Provide the (x, y) coordinate of the cell's center where the given text is located.  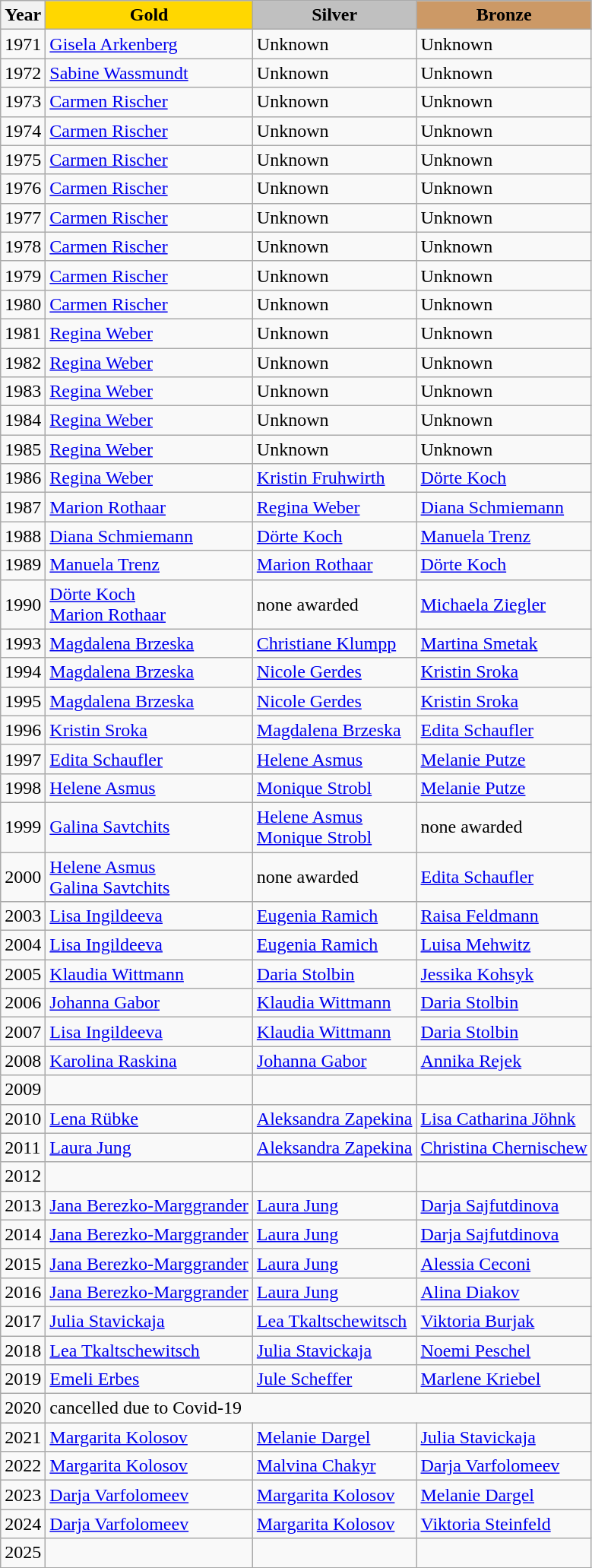
Dörte KochMarion Rothaar (149, 604)
2017 (23, 1321)
2008 (23, 1061)
1984 (23, 421)
1985 (23, 449)
Galina Savtchits (149, 827)
Helene AsmusMonique Strobl (334, 827)
2014 (23, 1234)
2005 (23, 974)
2016 (23, 1292)
1977 (23, 217)
Martina Smetak (504, 643)
2025 (23, 1553)
1987 (23, 507)
1999 (23, 827)
Luisa Mehwitz (504, 945)
Lisa Catharina Jöhnk (504, 1119)
2018 (23, 1350)
2020 (23, 1408)
2024 (23, 1524)
Malvina Chakyr (334, 1466)
2022 (23, 1466)
1998 (23, 788)
1973 (23, 102)
1978 (23, 246)
1976 (23, 189)
1996 (23, 730)
Annika Rejek (504, 1061)
1972 (23, 73)
1986 (23, 478)
1979 (23, 275)
Michaela Ziegler (504, 604)
1993 (23, 643)
1997 (23, 759)
2015 (23, 1263)
Kristin Fruhwirth (334, 478)
Monique Strobl (334, 788)
1981 (23, 333)
Emeli Erbes (149, 1379)
2000 (23, 876)
2007 (23, 1032)
Bronze (504, 15)
2004 (23, 945)
2009 (23, 1090)
2021 (23, 1437)
1975 (23, 160)
Christina Chernischew (504, 1147)
Sabine Wassmundt (149, 73)
Gold (149, 15)
2013 (23, 1205)
2010 (23, 1119)
Lena Rübke (149, 1119)
cancelled due to Covid-19 (319, 1408)
Raisa Feldmann (504, 916)
Alessia Ceconi (504, 1263)
Gisela Arkenberg (149, 44)
2019 (23, 1379)
Christiane Klumpp (334, 643)
Noemi Peschel (504, 1350)
2023 (23, 1495)
1988 (23, 536)
Alina Diakov (504, 1292)
1974 (23, 131)
Viktoria Burjak (504, 1321)
1980 (23, 304)
Silver (334, 15)
Year (23, 15)
1982 (23, 363)
2011 (23, 1147)
1995 (23, 701)
2006 (23, 1003)
1989 (23, 565)
1971 (23, 44)
Karolina Raskina (149, 1061)
Jessika Kohsyk (504, 974)
2003 (23, 916)
1990 (23, 604)
Viktoria Steinfeld (504, 1524)
1994 (23, 672)
1983 (23, 392)
2012 (23, 1176)
Jule Scheffer (334, 1379)
Helene AsmusGalina Savtchits (149, 876)
Marlene Kriebel (504, 1379)
